Find where the given text appears and provide that cell's center as (X, Y) coordinate. 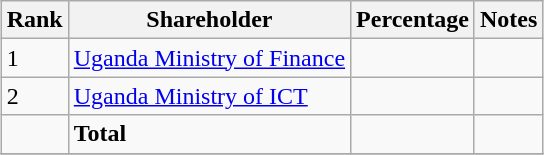
Rank (34, 20)
Percentage (413, 20)
Notes (508, 20)
Total (209, 134)
Uganda Ministry of Finance (209, 58)
Shareholder (209, 20)
1 (34, 58)
Uganda Ministry of ICT (209, 96)
2 (34, 96)
